For the text-containing cell, return its midpoint in (x, y) coordinate format. 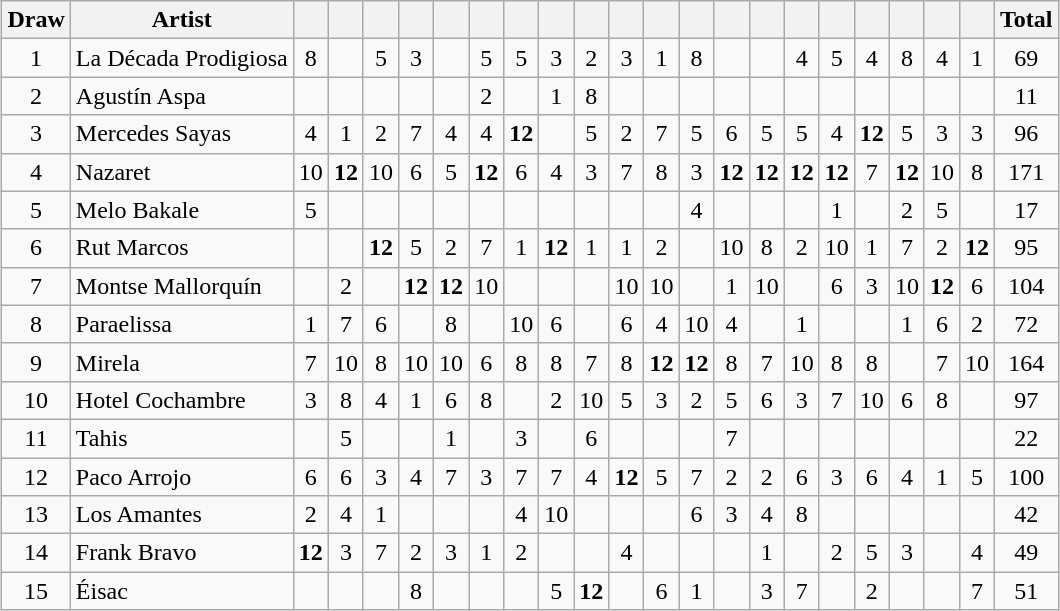
Montse Mallorquín (182, 286)
Total (1027, 20)
100 (1027, 477)
Nazaret (182, 172)
15 (36, 591)
69 (1027, 58)
La Década Prodigiosa (182, 58)
Éisac (182, 591)
Draw (36, 20)
72 (1027, 324)
Paco Arrojo (182, 477)
42 (1027, 515)
Paraelissa (182, 324)
14 (36, 553)
17 (1027, 210)
Los Amantes (182, 515)
22 (1027, 438)
171 (1027, 172)
Agustín Aspa (182, 96)
Mercedes Sayas (182, 134)
95 (1027, 248)
49 (1027, 553)
Melo Bakale (182, 210)
9 (36, 362)
13 (36, 515)
Frank Bravo (182, 553)
Tahis (182, 438)
164 (1027, 362)
Rut Marcos (182, 248)
Hotel Cochambre (182, 400)
104 (1027, 286)
97 (1027, 400)
Mirela (182, 362)
96 (1027, 134)
51 (1027, 591)
Artist (182, 20)
